Search for the cell housing the specified text and yield its (X, Y) center coordinate. 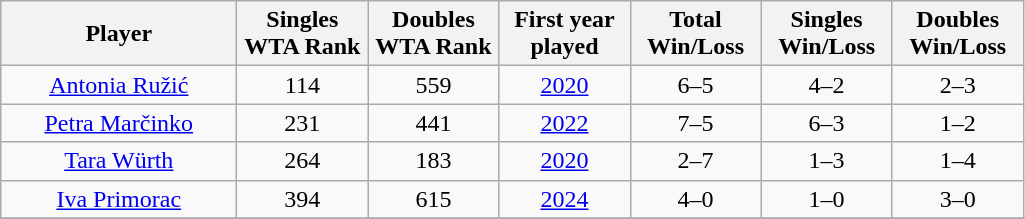
559 (434, 85)
6–5 (696, 85)
2–7 (696, 161)
SinglesWin/Loss (826, 34)
1–0 (826, 199)
114 (302, 85)
4–2 (826, 85)
SinglesWTA Rank (302, 34)
Iva Primorac (119, 199)
Player (119, 34)
183 (434, 161)
7–5 (696, 123)
1–2 (958, 123)
1–4 (958, 161)
Petra Marčinko (119, 123)
441 (434, 123)
3–0 (958, 199)
Tara Würth (119, 161)
394 (302, 199)
2–3 (958, 85)
TotalWin/Loss (696, 34)
DoublesWin/Loss (958, 34)
First yearplayed (564, 34)
1–3 (826, 161)
2022 (564, 123)
264 (302, 161)
231 (302, 123)
2024 (564, 199)
4–0 (696, 199)
615 (434, 199)
Antonia Ružić (119, 85)
6–3 (826, 123)
DoublesWTA Rank (434, 34)
